Determine the [x, y] coordinate at the center of the cell enclosing the given text.  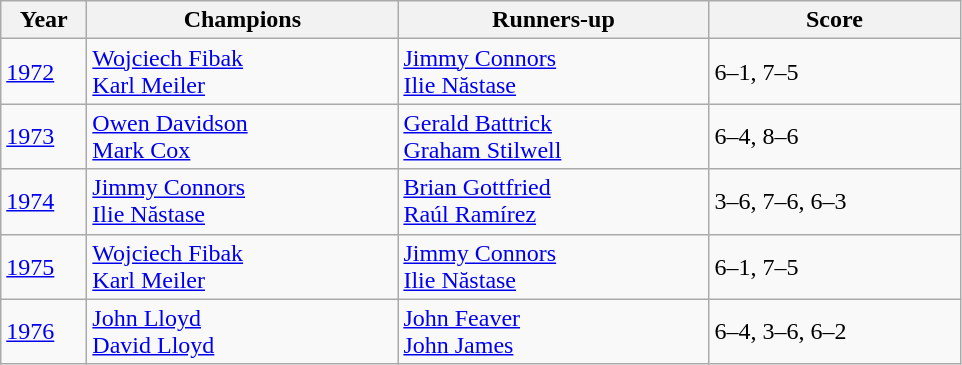
John Lloyd David Lloyd [242, 332]
Gerald Battrick Graham Stilwell [554, 136]
1974 [44, 202]
Score [834, 20]
John Feaver John James [554, 332]
6–4, 8–6 [834, 136]
1973 [44, 136]
Year [44, 20]
Runners-up [554, 20]
Champions [242, 20]
6–4, 3–6, 6–2 [834, 332]
1976 [44, 332]
1972 [44, 72]
1975 [44, 266]
Brian Gottfried Raúl Ramírez [554, 202]
Owen Davidson Mark Cox [242, 136]
3–6, 7–6, 6–3 [834, 202]
